Find where the given text appears and provide that cell's center as [x, y] coordinate. 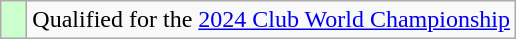
Qualified for the 2024 Club World Championship [272, 20]
